Detect which cell encompasses the target text, then output its (X, Y) center coordinate. 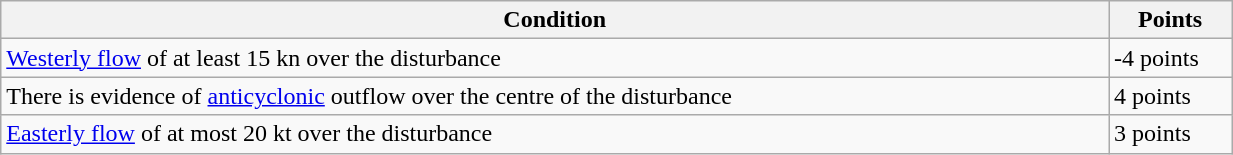
-4 points (1170, 58)
Westerly flow of at least 15 kn over the disturbance (555, 58)
Points (1170, 20)
There is evidence of anticyclonic outflow over the centre of the disturbance (555, 96)
Easterly flow of at most 20 kt over the disturbance (555, 134)
4 points (1170, 96)
3 points (1170, 134)
Condition (555, 20)
